Return the (x, y) coordinate for the center point of the cell that contains the specified text.  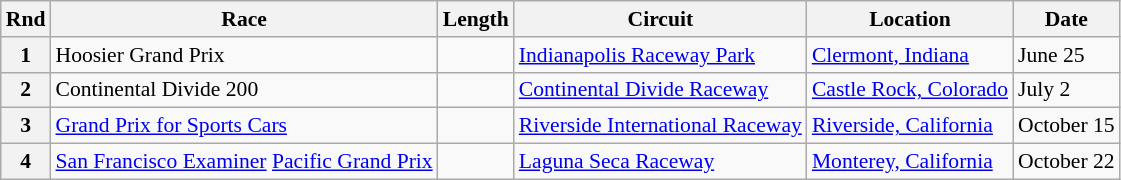
1 (26, 55)
Monterey, California (910, 162)
San Francisco Examiner Pacific Grand Prix (244, 162)
Grand Prix for Sports Cars (244, 126)
Indianapolis Raceway Park (660, 55)
Hoosier Grand Prix (244, 55)
Continental Divide Raceway (660, 90)
Continental Divide 200 (244, 90)
Race (244, 19)
Length (476, 19)
2 (26, 90)
Location (910, 19)
Laguna Seca Raceway (660, 162)
June 25 (1066, 55)
October 22 (1066, 162)
Rnd (26, 19)
Castle Rock, Colorado (910, 90)
Riverside, California (910, 126)
October 15 (1066, 126)
3 (26, 126)
Clermont, Indiana (910, 55)
Circuit (660, 19)
July 2 (1066, 90)
Date (1066, 19)
Riverside International Raceway (660, 126)
4 (26, 162)
